Return [X, Y] of the center of cell containing provided text 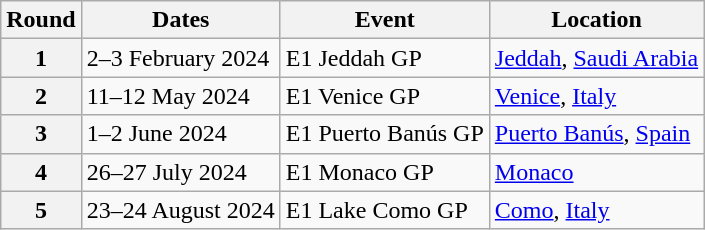
1 [41, 58]
Round [41, 20]
E1 Monaco GP [384, 172]
Dates [180, 20]
Monaco [596, 172]
26–27 July 2024 [180, 172]
2 [41, 96]
1–2 June 2024 [180, 134]
23–24 August 2024 [180, 210]
Venice, Italy [596, 96]
Location [596, 20]
11–12 May 2024 [180, 96]
E1 Venice GP [384, 96]
Como, Italy [596, 210]
E1 Puerto Banús GP [384, 134]
2–3 February 2024 [180, 58]
E1 Jeddah GP [384, 58]
5 [41, 210]
Jeddah, Saudi Arabia [596, 58]
E1 Lake Como GP [384, 210]
Event [384, 20]
3 [41, 134]
4 [41, 172]
Puerto Banús, Spain [596, 134]
